Find where the given text appears and provide that cell's center as [x, y] coordinate. 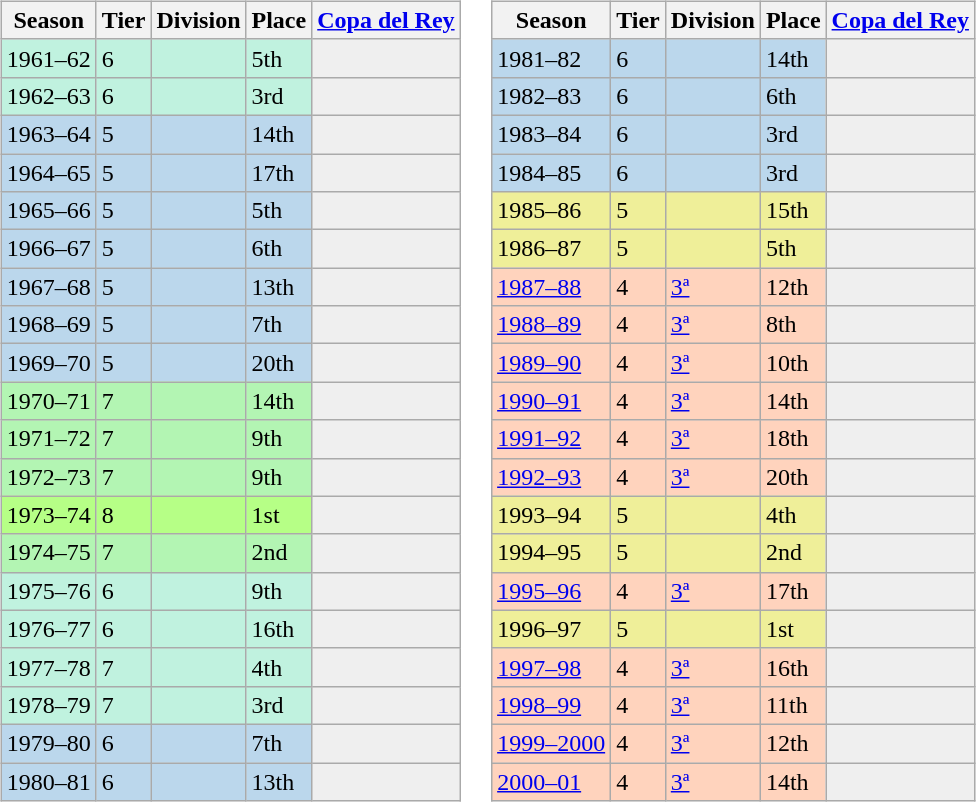
1962–63 [48, 96]
1978–79 [48, 705]
1984–85 [552, 173]
1996–97 [552, 629]
1974–75 [48, 553]
11th [793, 705]
1968–69 [48, 325]
1999–2000 [552, 743]
1987–88 [552, 287]
1963–64 [48, 134]
1980–81 [48, 781]
1988–89 [552, 325]
1979–80 [48, 743]
1997–98 [552, 667]
1969–70 [48, 363]
1975–76 [48, 591]
1994–95 [552, 553]
1961–62 [48, 58]
1986–87 [552, 249]
8th [793, 325]
1965–66 [48, 211]
1973–74 [48, 515]
1971–72 [48, 439]
10th [793, 363]
1995–96 [552, 591]
1992–93 [552, 477]
1972–73 [48, 477]
1967–68 [48, 287]
1998–99 [552, 705]
1991–92 [552, 439]
1964–65 [48, 173]
1990–91 [552, 401]
1989–90 [552, 363]
1993–94 [552, 515]
1985–86 [552, 211]
1981–82 [552, 58]
1976–77 [48, 629]
18th [793, 439]
1966–67 [48, 249]
1983–84 [552, 134]
15th [793, 211]
1970–71 [48, 401]
2000–01 [552, 781]
1977–78 [48, 667]
8 [124, 515]
1982–83 [552, 96]
